Capture the cell that displays the provided text and extract its [X, Y] central coordinate. 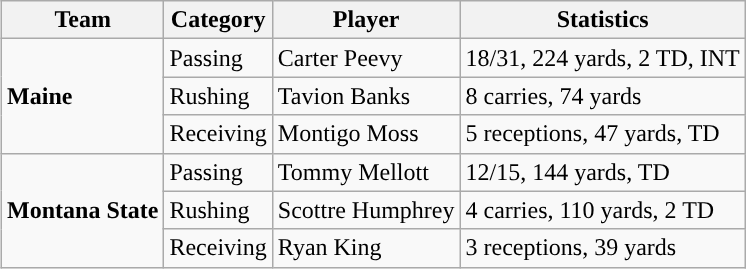
Player [366, 20]
Ryan King [366, 248]
Scottre Humphrey [366, 210]
Tavion Banks [366, 96]
Statistics [602, 20]
8 carries, 74 yards [602, 96]
4 carries, 110 yards, 2 TD [602, 210]
Tommy Mellott [366, 172]
3 receptions, 39 yards [602, 248]
Category [218, 20]
Team [83, 20]
Montigo Moss [366, 134]
12/15, 144 yards, TD [602, 172]
Maine [83, 96]
Carter Peevy [366, 58]
18/31, 224 yards, 2 TD, INT [602, 58]
5 receptions, 47 yards, TD [602, 134]
Montana State [83, 210]
